Return the (X, Y) coordinate for the center point of the cell that contains the specified text.  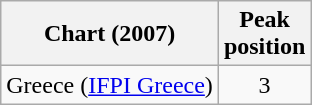
Greece (IFPI Greece) (110, 85)
3 (264, 85)
Chart (2007) (110, 34)
Peakposition (264, 34)
